Detect which cell encompasses the target text, then output its [x, y] center coordinate. 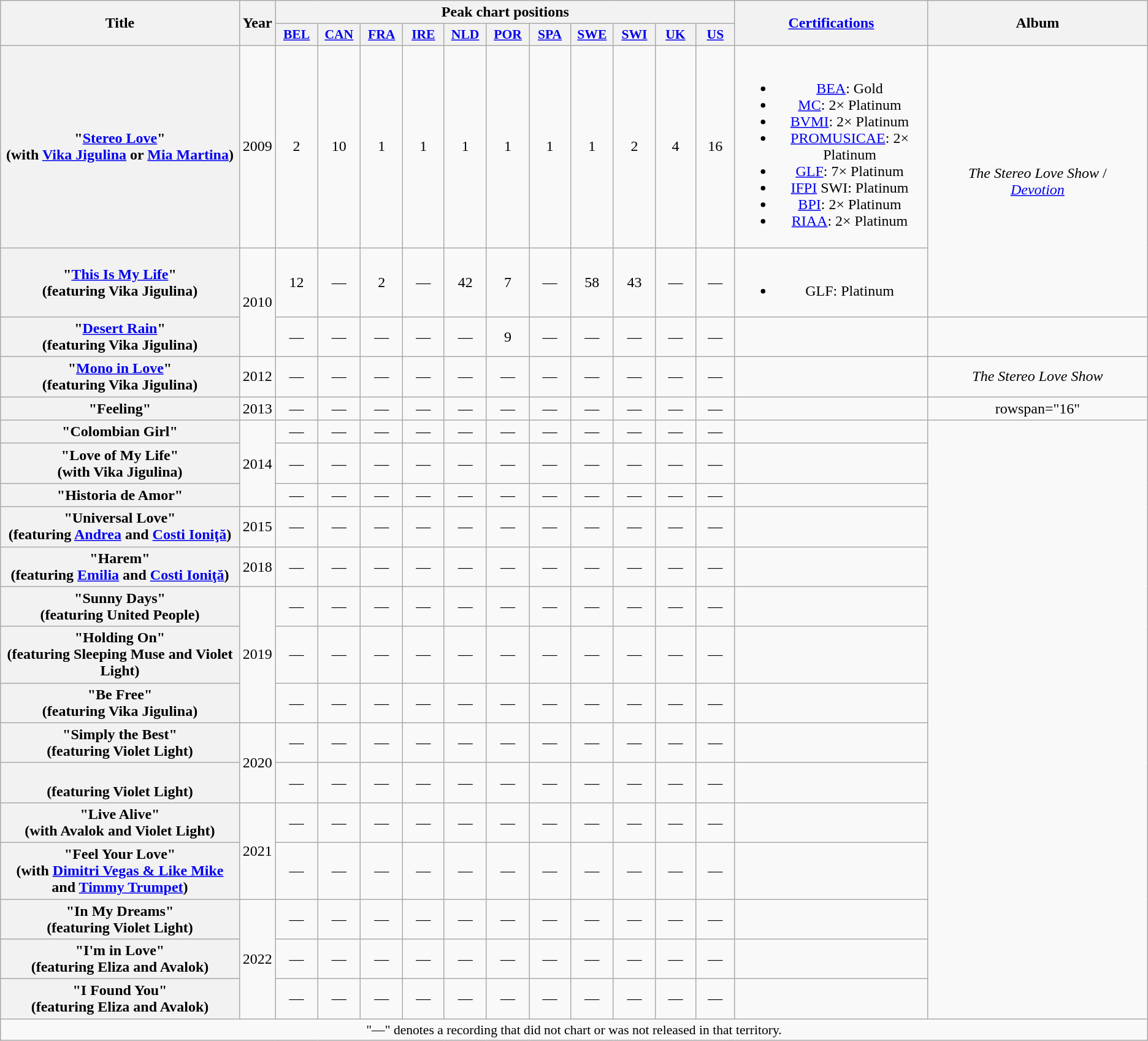
42 [465, 282]
9 [508, 337]
"Colombian Girl" [120, 432]
UK [676, 35]
CAN [339, 35]
IRE [423, 35]
The Stereo Love Show /Devotion [1038, 181]
(featuring Violet Light) [120, 783]
"Mono in Love" (featuring Vika Jigulina) [120, 377]
"Feel Your Love" (with Dimitri Vegas & Like Mike and Timmy Trumpet) [120, 870]
"Desert Rain" (featuring Vika Jigulina) [120, 337]
Year [258, 23]
FRA [381, 35]
GLF: Platinum [831, 282]
2012 [258, 377]
2018 [258, 567]
4 [676, 146]
"Historia de Amor" [120, 495]
SPA [550, 35]
"Universal Love" (featuring Andrea and Costi Ioniţă) [120, 526]
rowspan="16" [1038, 409]
"I'm in Love" (featuring Eliza and Avalok) [120, 959]
"Sunny Days" (featuring United People) [120, 606]
58 [592, 282]
"Be Free" (featuring Vika Jigulina) [120, 703]
2020 [258, 763]
16 [715, 146]
"Harem" (featuring Emilia and Costi Ioniţă) [120, 567]
Peak chart positions [505, 12]
2019 [258, 655]
"Simply the Best" (featuring Violet Light) [120, 742]
"Stereo Love" (with Vika Jigulina or Mia Martina) [120, 146]
2009 [258, 146]
"Feeling" [120, 409]
10 [339, 146]
"Holding On" (featuring Sleeping Muse and Violet Light) [120, 655]
"Love of My Life" (with Vika Jigulina) [120, 464]
7 [508, 282]
US [715, 35]
2013 [258, 409]
"—" denotes a recording that did not chart or was not released in that territory. [574, 1030]
SWI [634, 35]
POR [508, 35]
Album [1038, 23]
2014 [258, 464]
"I Found You" (featuring Eliza and Avalok) [120, 999]
2010 [258, 302]
2021 [258, 850]
Certifications [831, 23]
12 [297, 282]
"This Is My Life" (featuring Vika Jigulina) [120, 282]
NLD [465, 35]
BEL [297, 35]
2022 [258, 959]
43 [634, 282]
"In My Dreams" (featuring Violet Light) [120, 919]
SWE [592, 35]
2015 [258, 526]
"Live Alive" (with Avalok and Violet Light) [120, 822]
The Stereo Love Show [1038, 377]
BEA: GoldMC: 2× PlatinumBVMI: 2× PlatinumPROMUSICAE: 2× PlatinumGLF: 7× PlatinumIFPI SWI: PlatinumBPI: 2× PlatinumRIAA: 2× Platinum [831, 146]
Title [120, 23]
